From the cell containing the given text, extract its center point as (X, Y) coordinate. 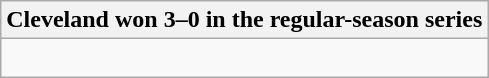
Cleveland won 3–0 in the regular-season series (244, 20)
